Scan for the cell matching the given text and deliver its (X, Y) coordinate at center. 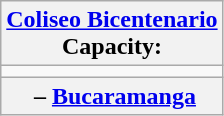
Coliseo BicentenarioCapacity: (112, 34)
– Bucaramanga (112, 96)
